Provide the (x, y) coordinate of the cell's center where the given text is located.  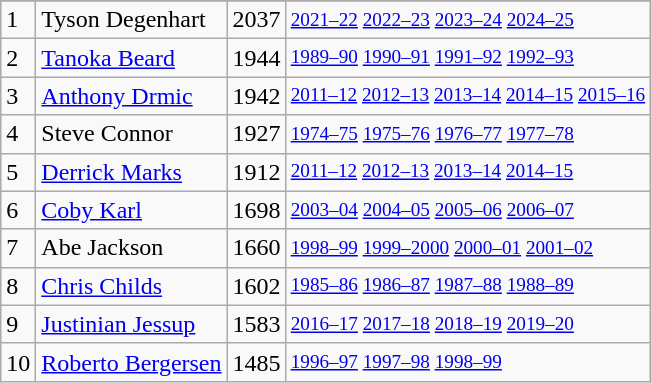
1927 (256, 134)
1583 (256, 324)
Justinian Jessup (132, 324)
Anthony Drmic (132, 96)
1989–90 1990–91 1991–92 1992–93 (468, 58)
2016–17 2017–18 2018–19 2019–20 (468, 324)
5 (18, 172)
1998–99 1999–2000 2000–01 2001–02 (468, 248)
2011–12 2012–13 2013–14 2014–15 2015–16 (468, 96)
1974–75 1975–76 1976–77 1977–78 (468, 134)
2021–22 2022–23 2023–24 2024–25 (468, 20)
Roberto Bergersen (132, 362)
1 (18, 20)
Coby Karl (132, 210)
10 (18, 362)
Chris Childs (132, 286)
Abe Jackson (132, 248)
1912 (256, 172)
1485 (256, 362)
7 (18, 248)
2 (18, 58)
4 (18, 134)
6 (18, 210)
1660 (256, 248)
Tyson Degenhart (132, 20)
2003–04 2004–05 2005–06 2006–07 (468, 210)
9 (18, 324)
Derrick Marks (132, 172)
1942 (256, 96)
3 (18, 96)
2011–12 2012–13 2013–14 2014–15 (468, 172)
8 (18, 286)
1944 (256, 58)
1985–86 1986–87 1987–88 1988–89 (468, 286)
1602 (256, 286)
Tanoka Beard (132, 58)
Steve Connor (132, 134)
1698 (256, 210)
1996–97 1997–98 1998–99 (468, 362)
2037 (256, 20)
